Provide the (x, y) coordinate of the cell's center where the given text is located.  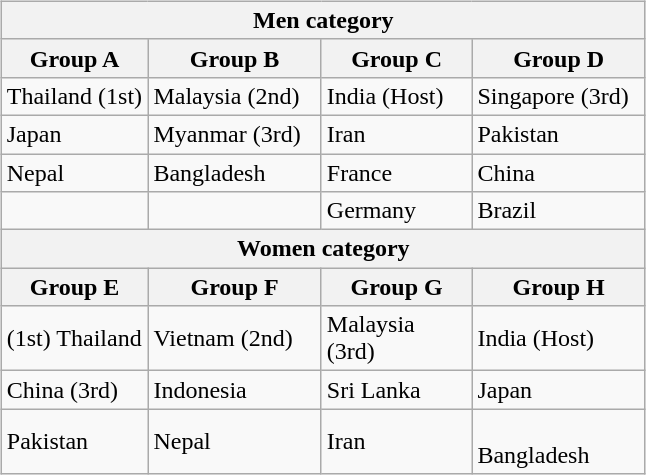
Myanmar (3rd) (234, 134)
Women category (323, 249)
Group D (558, 58)
Brazil (558, 211)
Singapore (3rd) (558, 96)
France (396, 173)
Group H (558, 287)
Malaysia (3rd) (396, 338)
Thailand (1st) (74, 96)
Men category (323, 20)
Group B (234, 58)
Sri Lanka (396, 390)
Group E (74, 287)
China (558, 173)
China (3rd) (74, 390)
Vietnam (2nd) (234, 338)
Indonesia (234, 390)
Malaysia (2nd) (234, 96)
Group G (396, 287)
Group C (396, 58)
Group F (234, 287)
Germany (396, 211)
(1st) Thailand (74, 338)
Group A (74, 58)
